Return the [x, y] coordinate for the center point of the cell that contains the specified text.  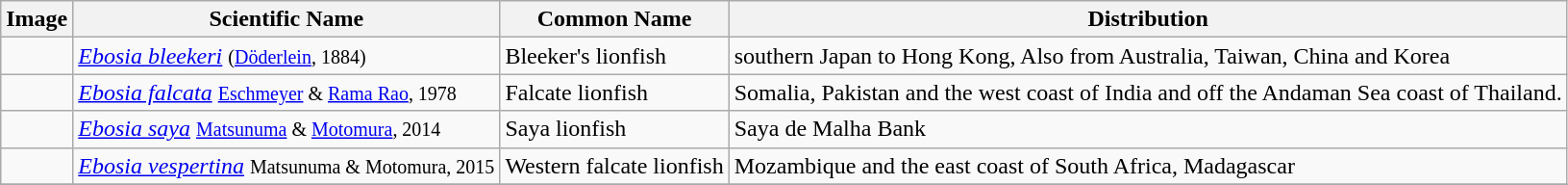
Saya lionfish [614, 129]
Ebosia vespertina Matsunuma & Motomura, 2015 [286, 166]
Bleeker's lionfish [614, 56]
Western falcate lionfish [614, 166]
Somalia, Pakistan and the west coast of India and off the Andaman Sea coast of Thailand. [1148, 92]
Saya de Malha Bank [1148, 129]
Falcate lionfish [614, 92]
Common Name [614, 19]
Ebosia falcata Eschmeyer & Rama Rao, 1978 [286, 92]
Scientific Name [286, 19]
southern Japan to Hong Kong, Also from Australia, Taiwan, China and Korea [1148, 56]
Mozambique and the east coast of South Africa, Madagascar [1148, 166]
Distribution [1148, 19]
Ebosia saya Matsunuma & Motomura, 2014 [286, 129]
Ebosia bleekeri (Döderlein, 1884) [286, 56]
Image [37, 19]
